Return (x, y) of the center of cell containing provided text 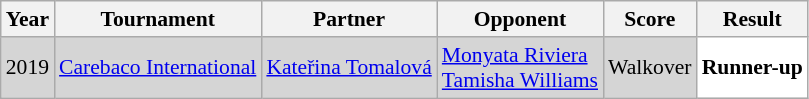
Walkover (650, 68)
Carebaco International (158, 68)
Monyata Riviera Tamisha Williams (520, 68)
Tournament (158, 19)
Kateřina Tomalová (348, 68)
Year (28, 19)
Result (752, 19)
Partner (348, 19)
2019 (28, 68)
Runner-up (752, 68)
Opponent (520, 19)
Score (650, 19)
